Output the (X, Y) coordinate of the center of the cell containing the given text.  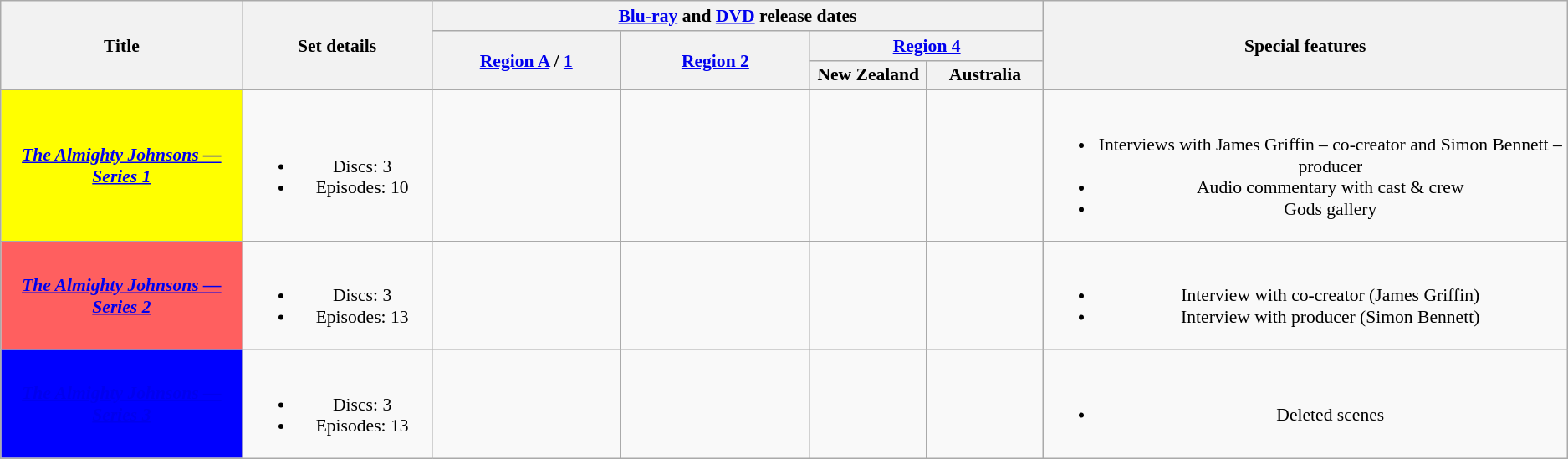
Set details (337, 45)
Special features (1305, 45)
The Almighty Johnsons — Series 2 (122, 296)
Interview with co-creator (James Griffin)Interview with producer (Simon Bennett) (1305, 296)
Deleted scenes (1305, 405)
Region 2 (715, 60)
Region A / 1 (526, 60)
Interviews with James Griffin – co-creator and Simon Bennett – producerAudio commentary with cast & crewGods gallery (1305, 166)
Australia (985, 75)
The Almighty Johnsons — Series 1 (122, 166)
New Zealand (868, 75)
Title (122, 45)
Discs: 3Episodes: 10 (337, 166)
The Almighty Johnsons — Series 3 (122, 405)
Region 4 (927, 46)
Blu-ray and DVD release dates (738, 16)
